From the cell containing the given text, extract its center point as [x, y] coordinate. 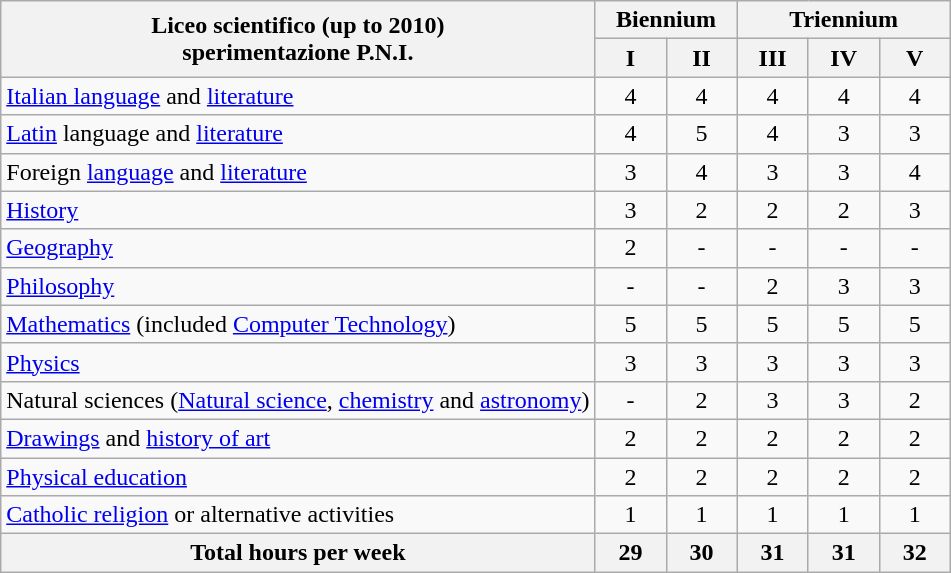
Natural sciences (Natural science, chemistry and astronomy) [298, 400]
Triennium [844, 20]
Total hours per week [298, 553]
Philosophy [298, 286]
Liceo scientifico (up to 2010)sperimentazione P.N.I. [298, 39]
32 [914, 553]
Mathematics (included Computer Technology) [298, 324]
IV [844, 58]
30 [702, 553]
Physical education [298, 477]
Geography [298, 248]
Drawings and history of art [298, 438]
III [772, 58]
II [702, 58]
29 [630, 553]
V [914, 58]
Catholic religion or alternative activities [298, 515]
History [298, 210]
Latin language and literature [298, 134]
Physics [298, 362]
Foreign language and literature [298, 172]
Biennium [666, 20]
I [630, 58]
Italian language and literature [298, 96]
